Scan for the cell matching the given text and deliver its (X, Y) coordinate at center. 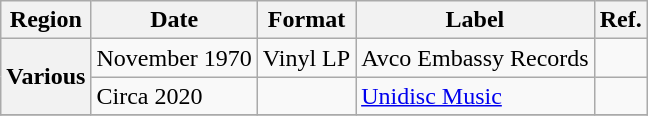
Unidisc Music (476, 96)
Vinyl LP (306, 58)
Avco Embassy Records (476, 58)
Region (46, 20)
Label (476, 20)
November 1970 (174, 58)
Circa 2020 (174, 96)
Date (174, 20)
Format (306, 20)
Ref. (620, 20)
Various (46, 77)
